Find where the given text appears and provide that cell's center as (x, y) coordinate. 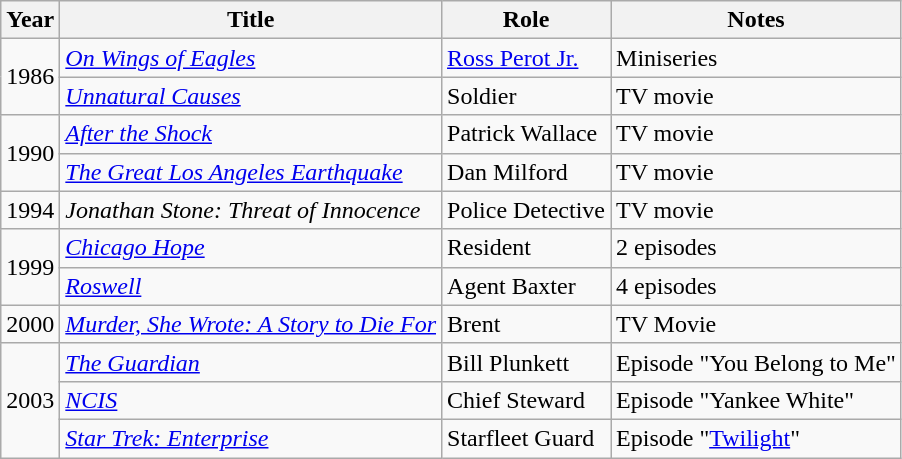
TV Movie (756, 324)
Bill Plunkett (526, 362)
Soldier (526, 96)
Unnatural Causes (251, 96)
On Wings of Eagles (251, 58)
Chicago Hope (251, 248)
Agent Baxter (526, 286)
Dan Milford (526, 172)
After the Shock (251, 134)
Star Trek: Enterprise (251, 438)
2003 (30, 400)
The Guardian (251, 362)
1994 (30, 210)
Title (251, 20)
The Great Los Angeles Earthquake (251, 172)
Police Detective (526, 210)
2 episodes (756, 248)
Notes (756, 20)
1986 (30, 77)
Murder, She Wrote: A Story to Die For (251, 324)
2000 (30, 324)
Roswell (251, 286)
4 episodes (756, 286)
1990 (30, 153)
Resident (526, 248)
Miniseries (756, 58)
Jonathan Stone: Threat of Innocence (251, 210)
NCIS (251, 400)
Ross Perot Jr. (526, 58)
Year (30, 20)
Episode "You Belong to Me" (756, 362)
Role (526, 20)
Episode "Yankee White" (756, 400)
Chief Steward (526, 400)
1999 (30, 267)
Episode "Twilight" (756, 438)
Patrick Wallace (526, 134)
Starfleet Guard (526, 438)
Brent (526, 324)
